Search for the cell housing the specified text and yield its (x, y) center coordinate. 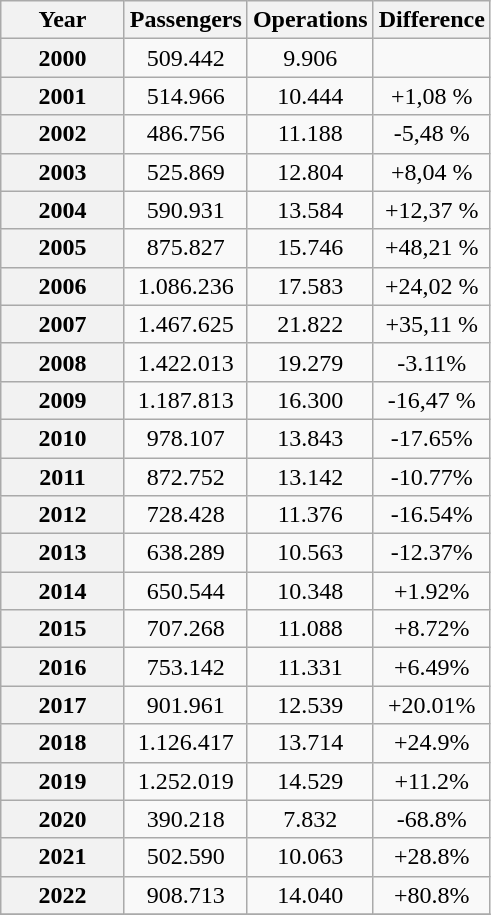
Difference (432, 20)
2017 (63, 705)
11.088 (310, 629)
-16.54% (432, 515)
-16,47 % (432, 400)
978.107 (186, 438)
2016 (63, 667)
15.746 (310, 248)
2008 (63, 362)
638.289 (186, 553)
2000 (63, 58)
13.714 (310, 743)
11.331 (310, 667)
+80.8% (432, 895)
10.444 (310, 96)
2021 (63, 857)
17.583 (310, 286)
+8.72% (432, 629)
2013 (63, 553)
+1.92% (432, 591)
753.142 (186, 667)
2007 (63, 324)
19.279 (310, 362)
2003 (63, 172)
10.348 (310, 591)
Year (63, 20)
11.376 (310, 515)
1.126.417 (186, 743)
1.187.813 (186, 400)
2014 (63, 591)
872.752 (186, 477)
16.300 (310, 400)
1.252.019 (186, 781)
7.832 (310, 819)
+28.8% (432, 857)
1.086.236 (186, 286)
+20.01% (432, 705)
2011 (63, 477)
2015 (63, 629)
14.040 (310, 895)
2018 (63, 743)
707.268 (186, 629)
11.188 (310, 134)
-10.77% (432, 477)
21.822 (310, 324)
-68.8% (432, 819)
+35,11 % (432, 324)
+24,02 % (432, 286)
10.063 (310, 857)
2020 (63, 819)
Operations (310, 20)
+48,21 % (432, 248)
2009 (63, 400)
2012 (63, 515)
-5,48 % (432, 134)
590.931 (186, 210)
509.442 (186, 58)
-17.65% (432, 438)
390.218 (186, 819)
-3.11% (432, 362)
1.422.013 (186, 362)
502.590 (186, 857)
+8,04 % (432, 172)
12.804 (310, 172)
728.428 (186, 515)
2019 (63, 781)
-12.37% (432, 553)
+1,08 % (432, 96)
+12,37 % (432, 210)
2010 (63, 438)
13.843 (310, 438)
+11.2% (432, 781)
875.827 (186, 248)
Passengers (186, 20)
901.961 (186, 705)
+24.9% (432, 743)
2001 (63, 96)
2004 (63, 210)
13.584 (310, 210)
525.869 (186, 172)
+6.49% (432, 667)
908.713 (186, 895)
2002 (63, 134)
2022 (63, 895)
9.906 (310, 58)
12.539 (310, 705)
13.142 (310, 477)
1.467.625 (186, 324)
486.756 (186, 134)
2006 (63, 286)
650.544 (186, 591)
14.529 (310, 781)
10.563 (310, 553)
514.966 (186, 96)
2005 (63, 248)
